Scan for the cell matching the given text and deliver its [x, y] coordinate at center. 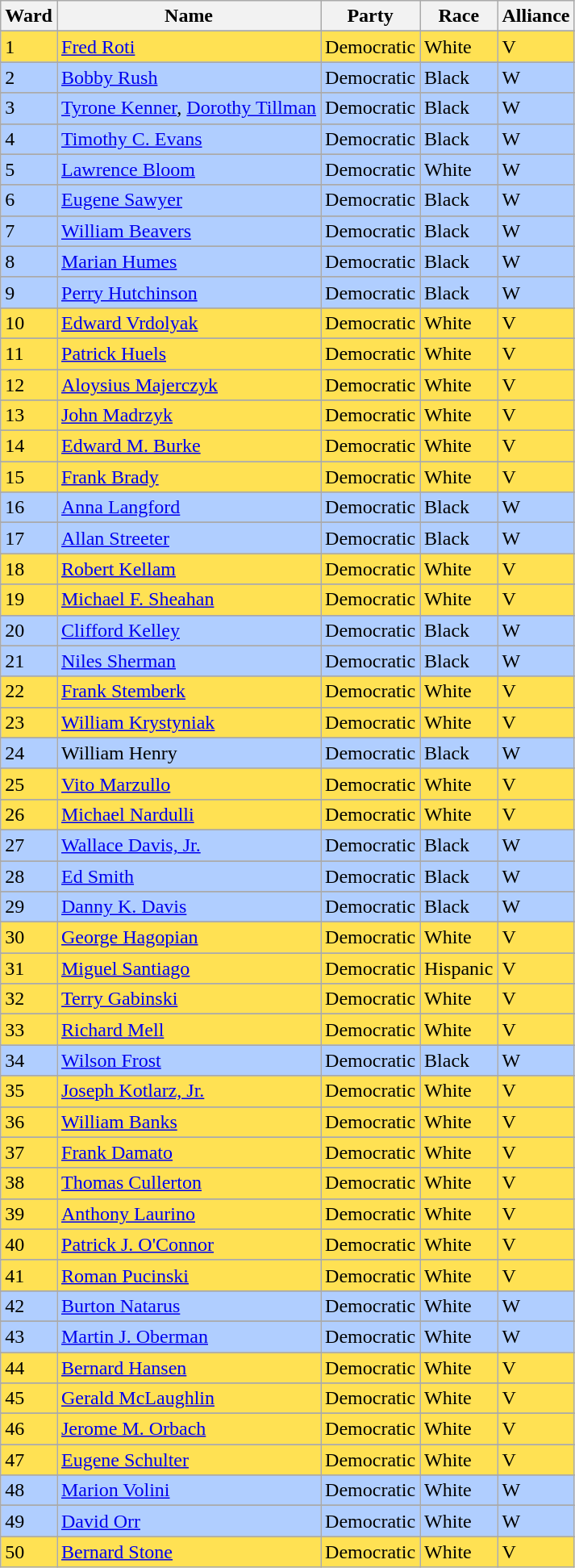
35 [29, 1091]
Alliance [535, 16]
Terry Gabinski [189, 999]
21 [29, 661]
34 [29, 1060]
40 [29, 1244]
Danny K. Davis [189, 907]
23 [29, 722]
Party [371, 16]
Jerome M. Orbach [189, 1429]
6 [29, 200]
11 [29, 353]
William Henry [189, 753]
38 [29, 1183]
Michael Nardulli [189, 814]
26 [29, 814]
Frank Brady [189, 477]
Hispanic [459, 968]
Wilson Frost [189, 1060]
7 [29, 231]
Vito Marzullo [189, 784]
Patrick J. O'Connor [189, 1244]
18 [29, 569]
25 [29, 784]
Ed Smith [189, 876]
Marion Volini [189, 1491]
5 [29, 169]
William Krystyniak [189, 722]
Richard Mell [189, 1030]
19 [29, 600]
Bernard Stone [189, 1552]
Edward M. Burke [189, 446]
13 [29, 416]
44 [29, 1368]
George Hagopian [189, 938]
Bernard Hansen [189, 1368]
John Madrzyk [189, 416]
Anna Langford [189, 508]
41 [29, 1275]
39 [29, 1214]
Eugene Schulter [189, 1460]
Eugene Sawyer [189, 200]
45 [29, 1399]
Perry Hutchinson [189, 292]
Tyrone Kenner, Dorothy Tillman [189, 108]
1 [29, 47]
Michael F. Sheahan [189, 600]
Timothy C. Evans [189, 139]
Miguel Santiago [189, 968]
Burton Natarus [189, 1306]
Bobby Rush [189, 77]
Lawrence Bloom [189, 169]
46 [29, 1429]
Race [459, 16]
12 [29, 385]
4 [29, 139]
49 [29, 1521]
Gerald McLaughlin [189, 1399]
Roman Pucinski [189, 1275]
33 [29, 1030]
Martin J. Oberman [189, 1336]
37 [29, 1152]
Wallace Davis, Jr. [189, 845]
10 [29, 323]
Frank Stemberk [189, 692]
Robert Kellam [189, 569]
17 [29, 538]
48 [29, 1491]
William Beavers [189, 231]
9 [29, 292]
24 [29, 753]
47 [29, 1460]
14 [29, 446]
3 [29, 108]
28 [29, 876]
16 [29, 508]
27 [29, 845]
8 [29, 261]
Ward [29, 16]
Fred Roti [189, 47]
William Banks [189, 1122]
43 [29, 1336]
Patrick Huels [189, 353]
42 [29, 1306]
Marian Humes [189, 261]
36 [29, 1122]
32 [29, 999]
2 [29, 77]
Frank Damato [189, 1152]
20 [29, 630]
Edward Vrdolyak [189, 323]
29 [29, 907]
Niles Sherman [189, 661]
Anthony Laurino [189, 1214]
30 [29, 938]
Clifford Kelley [189, 630]
22 [29, 692]
Allan Streeter [189, 538]
31 [29, 968]
Joseph Kotlarz, Jr. [189, 1091]
15 [29, 477]
Aloysius Majerczyk [189, 385]
Thomas Cullerton [189, 1183]
50 [29, 1552]
Name [189, 16]
David Orr [189, 1521]
